Return [x, y] of the center of cell containing provided text 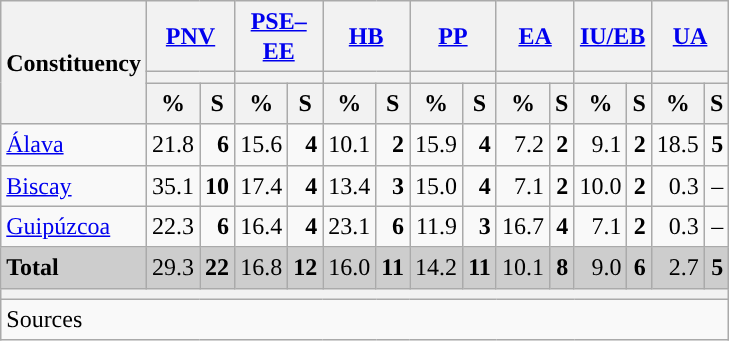
15.9 [436, 144]
23.1 [350, 226]
Biscay [74, 186]
Total [74, 268]
2.7 [678, 268]
16.4 [262, 226]
22 [218, 268]
UA [690, 36]
14.2 [436, 268]
29.3 [172, 268]
16.7 [522, 226]
16.0 [350, 268]
IU/EB [612, 36]
Sources [365, 320]
13.4 [350, 186]
21.8 [172, 144]
9.0 [600, 268]
EA [534, 36]
22.3 [172, 226]
Constituency [74, 62]
HB [366, 36]
15.0 [436, 186]
15.6 [262, 144]
17.4 [262, 186]
7.2 [522, 144]
11.9 [436, 226]
PSE–EE [279, 36]
12 [306, 268]
16.8 [262, 268]
9.1 [600, 144]
PP [454, 36]
35.1 [172, 186]
10.0 [600, 186]
18.5 [678, 144]
Álava [74, 144]
8 [561, 268]
PNV [190, 36]
10 [218, 186]
Guipúzcoa [74, 226]
